Extract the [X, Y] coordinate from the center of the cell holding the provided text.  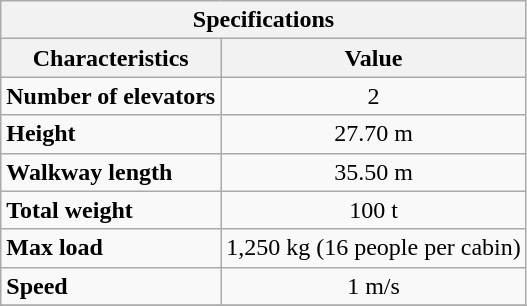
Value [374, 58]
Specifications [264, 20]
Characteristics [111, 58]
2 [374, 96]
27.70 m [374, 134]
Max load [111, 248]
Height [111, 134]
Number of elevators [111, 96]
100 t [374, 210]
35.50 m [374, 172]
Speed [111, 286]
1,250 kg (16 people per cabin) [374, 248]
Total weight [111, 210]
Walkway length [111, 172]
1 m/s [374, 286]
